Return the [X, Y] coordinate for the center point of the cell that contains the specified text.  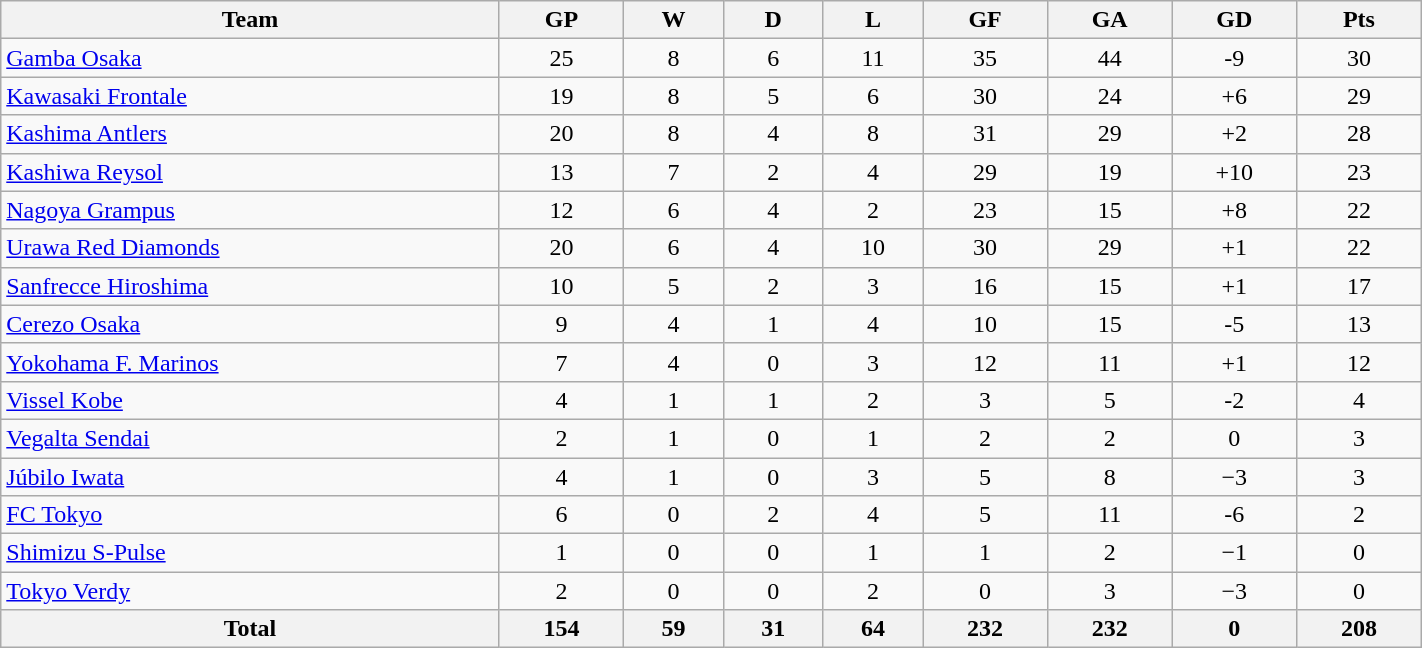
Vegalta Sendai [250, 438]
GF [986, 20]
Gamba Osaka [250, 58]
FC Tokyo [250, 515]
W [674, 20]
24 [1110, 96]
D [773, 20]
+6 [1234, 96]
64 [873, 629]
Kawasaki Frontale [250, 96]
Yokohama F. Marinos [250, 362]
35 [986, 58]
9 [562, 324]
25 [562, 58]
-9 [1234, 58]
+8 [1234, 210]
GA [1110, 20]
208 [1360, 629]
Tokyo Verdy [250, 591]
Kashima Antlers [250, 134]
+10 [1234, 172]
+2 [1234, 134]
Kashiwa Reysol [250, 172]
Júbilo Iwata [250, 477]
28 [1360, 134]
Vissel Kobe [250, 400]
Cerezo Osaka [250, 324]
Pts [1360, 20]
GP [562, 20]
Total [250, 629]
-5 [1234, 324]
17 [1360, 286]
-6 [1234, 515]
44 [1110, 58]
16 [986, 286]
Sanfrecce Hiroshima [250, 286]
Team [250, 20]
Nagoya Grampus [250, 210]
Urawa Red Diamonds [250, 248]
154 [562, 629]
Shimizu S-Pulse [250, 553]
L [873, 20]
-2 [1234, 400]
GD [1234, 20]
59 [674, 629]
−1 [1234, 553]
